Provide the [x, y] coordinate of the cell's center where the given text is located.  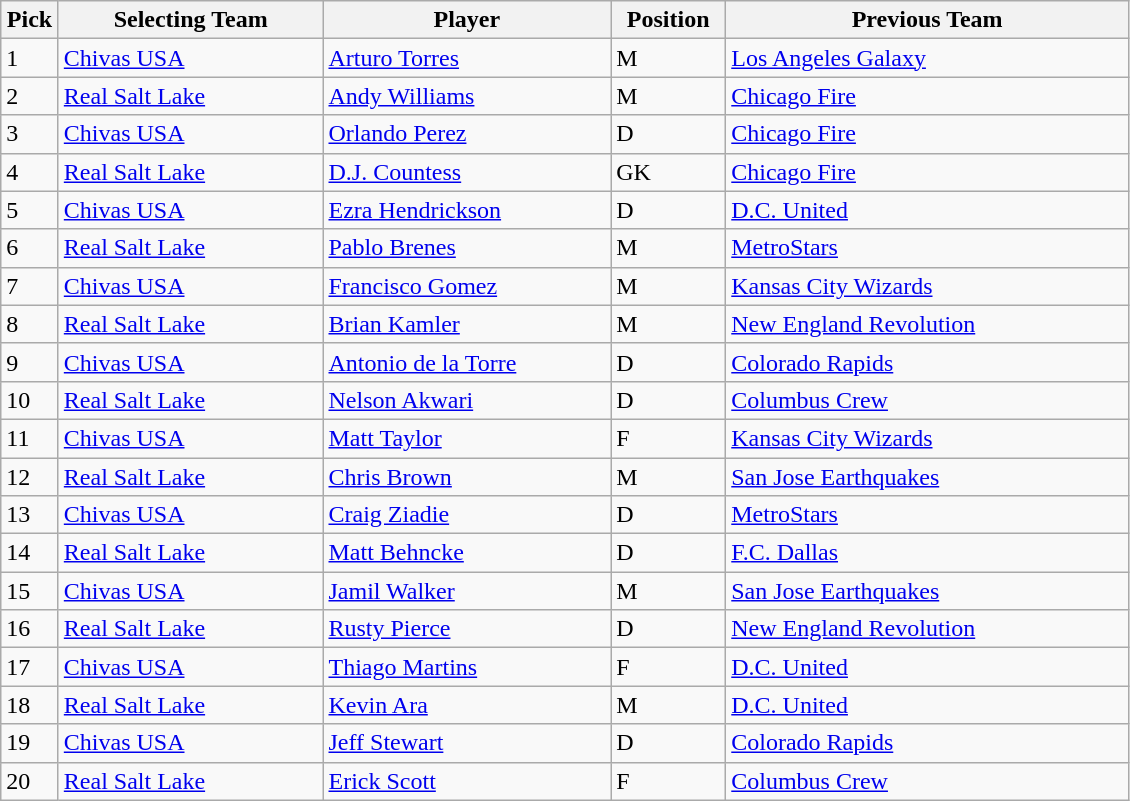
11 [30, 438]
3 [30, 134]
6 [30, 248]
16 [30, 629]
14 [30, 553]
18 [30, 705]
Rusty Pierce [467, 629]
12 [30, 477]
Matt Behncke [467, 553]
9 [30, 362]
Jeff Stewart [467, 743]
19 [30, 743]
13 [30, 515]
Los Angeles Galaxy [928, 58]
Pablo Brenes [467, 248]
1 [30, 58]
Position [668, 20]
20 [30, 781]
10 [30, 400]
Erick Scott [467, 781]
Ezra Hendrickson [467, 210]
Player [467, 20]
5 [30, 210]
Kevin Ara [467, 705]
Chris Brown [467, 477]
Orlando Perez [467, 134]
Antonio de la Torre [467, 362]
Craig Ziadie [467, 515]
Pick [30, 20]
Matt Taylor [467, 438]
2 [30, 96]
8 [30, 324]
D.J. Countess [467, 172]
Brian Kamler [467, 324]
Thiago Martins [467, 667]
Selecting Team [190, 20]
GK [668, 172]
7 [30, 286]
Arturo Torres [467, 58]
Francisco Gomez [467, 286]
15 [30, 591]
F.C. Dallas [928, 553]
4 [30, 172]
Nelson Akwari [467, 400]
Previous Team [928, 20]
Jamil Walker [467, 591]
Andy Williams [467, 96]
17 [30, 667]
